Provide the (X, Y) coordinate of the cell's center where the given text is located.  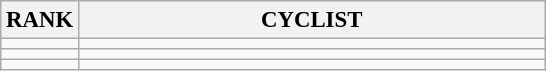
RANK (40, 20)
CYCLIST (312, 20)
